Extract the (x, y) coordinate from the center of the cell holding the provided text.  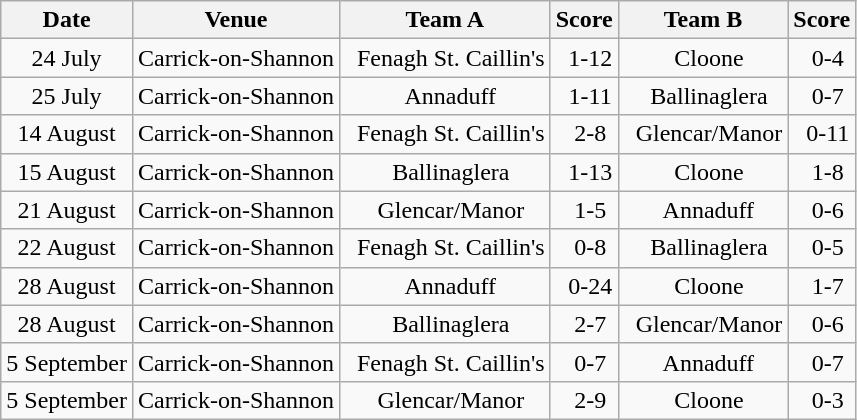
15 August (67, 172)
14 August (67, 134)
2-7 (584, 324)
0-3 (822, 400)
2-9 (584, 400)
0-5 (822, 248)
22 August (67, 248)
1-13 (584, 172)
0-8 (584, 248)
25 July (67, 96)
1-7 (822, 286)
24 July (67, 58)
1-5 (584, 210)
Venue (236, 20)
Team B (703, 20)
0-11 (822, 134)
0-4 (822, 58)
1-11 (584, 96)
1-12 (584, 58)
Date (67, 20)
1-8 (822, 172)
21 August (67, 210)
0-24 (584, 286)
Team A (444, 20)
2-8 (584, 134)
